Provide the (x, y) coordinate of the cell's center where the given text is located.  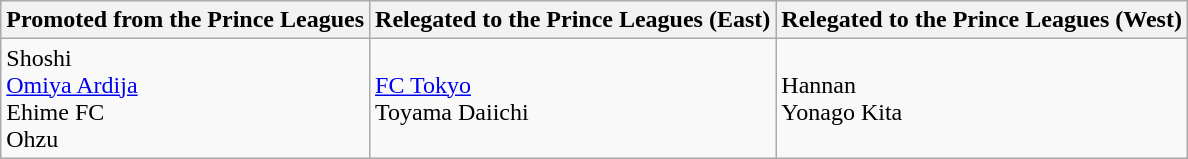
FC TokyoToyama Daiichi (573, 98)
Promoted from the Prince Leagues (186, 20)
Relegated to the Prince Leagues (East) (573, 20)
Relegated to the Prince Leagues (West) (982, 20)
ShoshiOmiya ArdijaEhime FCOhzu (186, 98)
HannanYonago Kita (982, 98)
